Return [X, Y] of the center of cell containing provided text 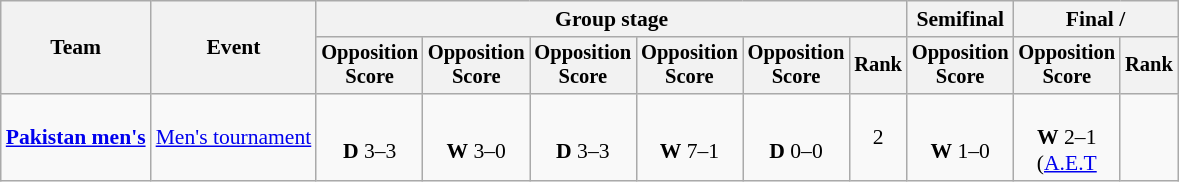
W 7–1 [690, 138]
Men's tournament [234, 138]
Group stage [612, 19]
Team [76, 48]
Event [234, 48]
W 3–0 [476, 138]
Semifinal [960, 19]
W 1–0 [960, 138]
W 2–1(A.E.T [1066, 138]
Final / [1095, 19]
Pakistan men's [76, 138]
2 [878, 138]
D 0–0 [796, 138]
